Return [x, y] of the center of cell containing provided text 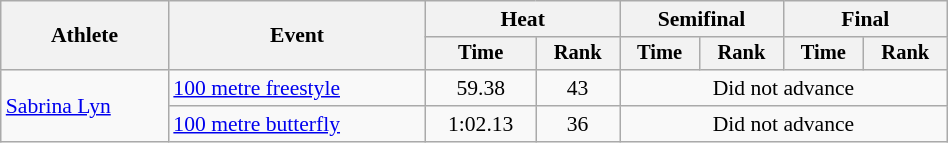
59.38 [481, 88]
Semifinal [702, 19]
Athlete [85, 36]
43 [578, 88]
Sabrina Lyn [85, 106]
100 metre freestyle [296, 88]
100 metre butterfly [296, 124]
Final [865, 19]
1:02.13 [481, 124]
Event [296, 36]
36 [578, 124]
Heat [523, 19]
